Return the (X, Y) coordinate for the center point of the cell that contains the specified text.  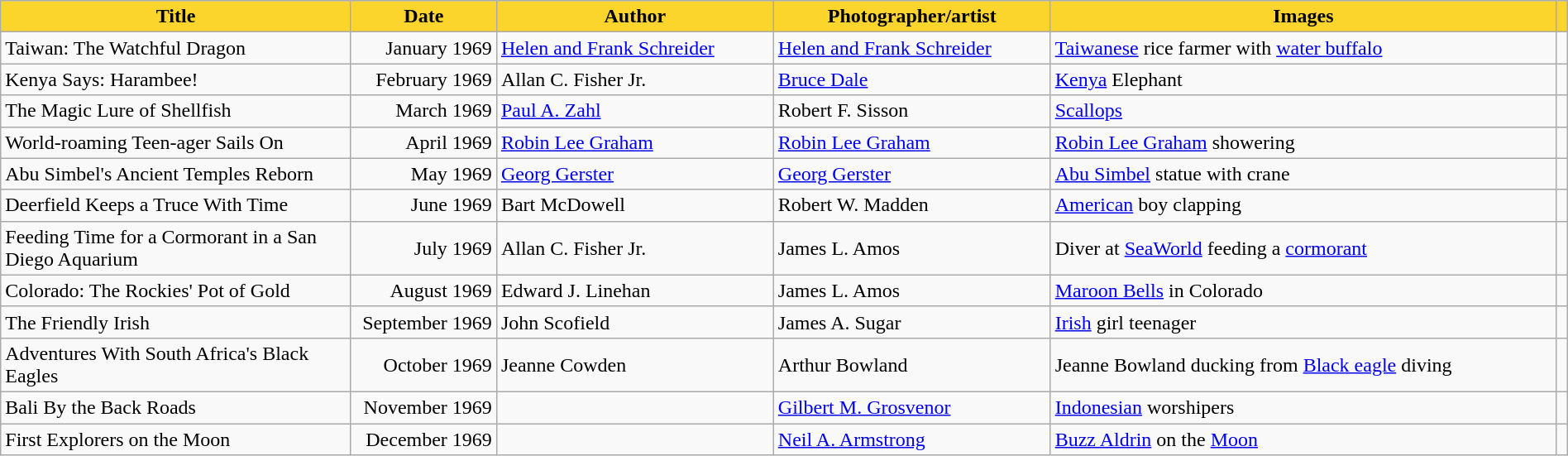
American boy clapping (1303, 205)
The Magic Lure of Shellfish (176, 111)
Edward J. Linehan (635, 290)
Images (1303, 17)
January 1969 (423, 48)
World-roaming Teen-ager Sails On (176, 142)
Kenya Elephant (1303, 79)
Maroon Bells in Colorado (1303, 290)
Bart McDowell (635, 205)
August 1969 (423, 290)
April 1969 (423, 142)
Adventures With South Africa's Black Eagles (176, 364)
Jeanne Bowland ducking from Black eagle diving (1303, 364)
July 1969 (423, 248)
Jeanne Cowden (635, 364)
November 1969 (423, 407)
May 1969 (423, 174)
Kenya Says: Harambee! (176, 79)
Taiwan: The Watchful Dragon (176, 48)
First Explorers on the Moon (176, 439)
Buzz Aldrin on the Moon (1303, 439)
Title (176, 17)
Author (635, 17)
Robert W. Madden (911, 205)
Paul A. Zahl (635, 111)
Bruce Dale (911, 79)
Robert F. Sisson (911, 111)
Gilbert M. Grosvenor (911, 407)
December 1969 (423, 439)
Indonesian worshipers (1303, 407)
Deerfield Keeps a Truce With Time (176, 205)
The Friendly Irish (176, 322)
Bali By the Back Roads (176, 407)
March 1969 (423, 111)
Feeding Time for a Cormorant in a San Diego Aquarium (176, 248)
June 1969 (423, 205)
Robin Lee Graham showering (1303, 142)
Abu Simbel's Ancient Temples Reborn (176, 174)
February 1969 (423, 79)
September 1969 (423, 322)
Neil A. Armstrong (911, 439)
John Scofield (635, 322)
Date (423, 17)
Scallops (1303, 111)
James A. Sugar (911, 322)
Abu Simbel statue with crane (1303, 174)
Diver at SeaWorld feeding a cormorant (1303, 248)
Photographer/artist (911, 17)
Colorado: The Rockies' Pot of Gold (176, 290)
Irish girl teenager (1303, 322)
October 1969 (423, 364)
Arthur Bowland (911, 364)
Taiwanese rice farmer with water buffalo (1303, 48)
